Scan for the cell matching the given text and deliver its (x, y) coordinate at center. 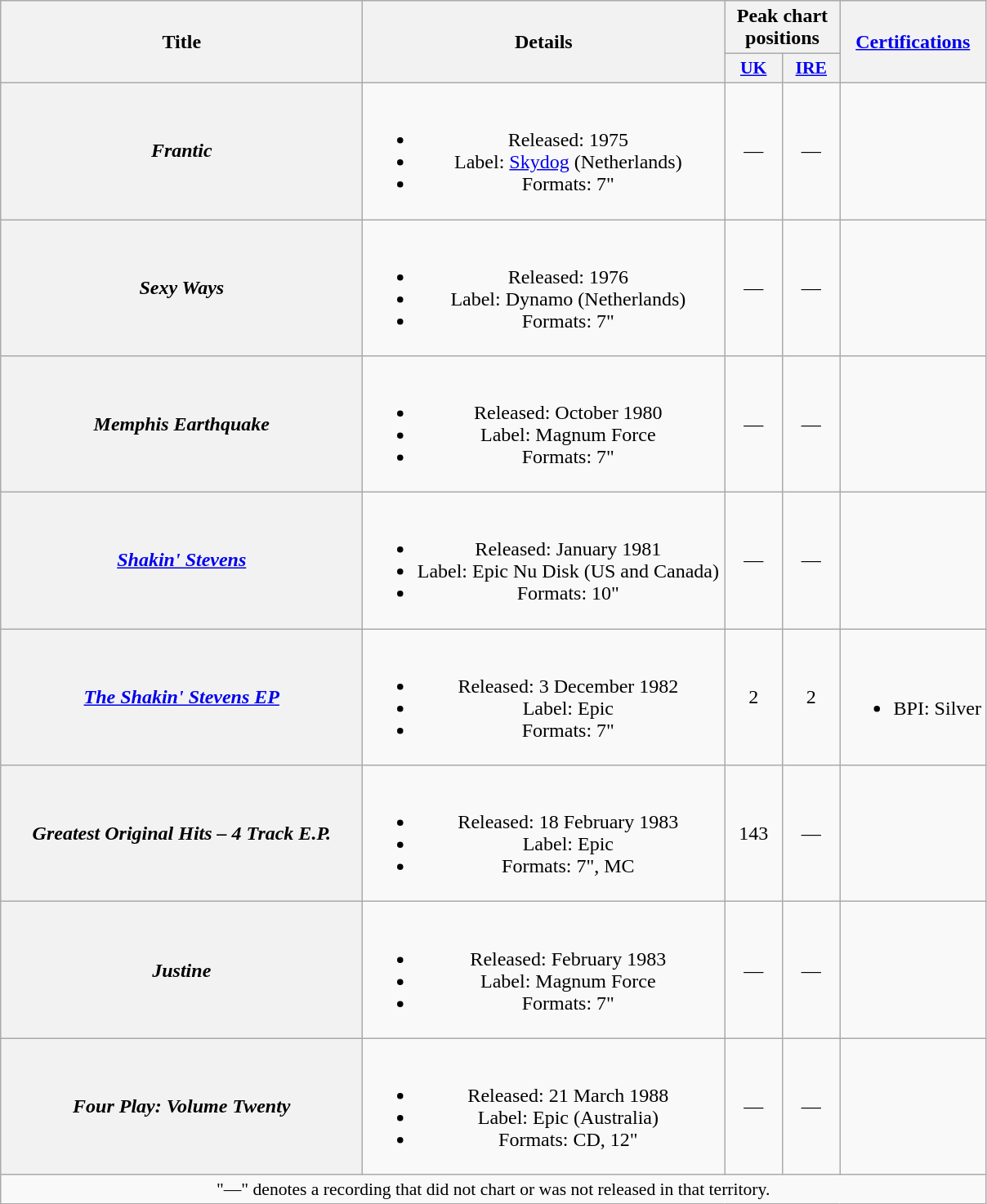
The Shakin' Stevens EP (181, 698)
Details (544, 42)
Released: February 1983Label: Magnum ForceFormats: 7" (544, 970)
Released: 21 March 1988Label: Epic (Australia)Formats: CD, 12" (544, 1106)
IRE (811, 69)
143 (753, 833)
Released: 3 December 1982Label: EpicFormats: 7" (544, 698)
Released: 1976Label: Dynamo (Netherlands)Formats: 7" (544, 288)
Title (181, 42)
Released: January 1981Label: Epic Nu Disk (US and Canada)Formats: 10" (544, 560)
Memphis Earthquake (181, 425)
Released: 1975Label: Skydog (Netherlands)Formats: 7" (544, 150)
Released: October 1980Label: Magnum ForceFormats: 7" (544, 425)
Justine (181, 970)
Sexy Ways (181, 288)
Frantic (181, 150)
"—" denotes a recording that did not chart or was not released in that territory. (493, 1189)
UK (753, 69)
Four Play: Volume Twenty (181, 1106)
Shakin' Stevens (181, 560)
Certifications (913, 42)
Released: 18 February 1983Label: EpicFormats: 7", MC (544, 833)
Peak chart positions (783, 28)
Greatest Original Hits – 4 Track E.P. (181, 833)
BPI: Silver (913, 698)
